For the text-containing cell, return its midpoint in [x, y] coordinate format. 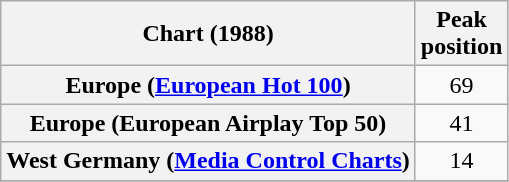
41 [461, 123]
14 [461, 161]
69 [461, 85]
West Germany (Media Control Charts) [208, 161]
Peakposition [461, 34]
Europe (European Airplay Top 50) [208, 123]
Chart (1988) [208, 34]
Europe (European Hot 100) [208, 85]
